Capture the cell that displays the provided text and extract its (x, y) central coordinate. 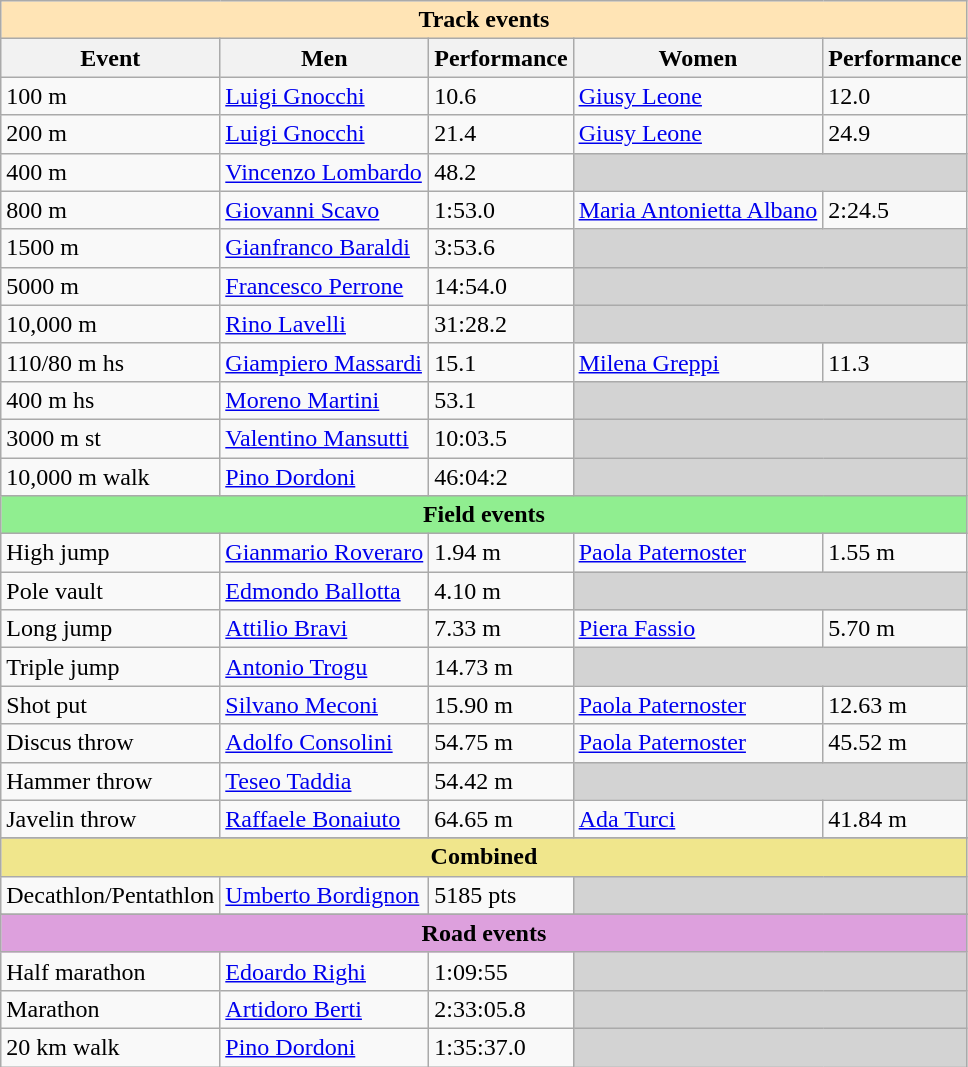
10,000 m (110, 324)
Marathon (110, 1009)
Hammer throw (110, 781)
21.4 (501, 134)
110/80 m hs (110, 362)
2:24.5 (895, 210)
100 m (110, 96)
24.9 (895, 134)
12.63 m (895, 705)
64.65 m (501, 819)
7.33 m (501, 629)
45.52 m (895, 743)
Valentino Mansutti (324, 438)
31:28.2 (501, 324)
Road events (484, 933)
Artidoro Berti (324, 1009)
48.2 (501, 172)
14.73 m (501, 667)
41.84 m (895, 819)
400 m (110, 172)
Silvano Meconi (324, 705)
200 m (110, 134)
10,000 m walk (110, 477)
Vincenzo Lombardo (324, 172)
Adolfo Consolini (324, 743)
11.3 (895, 362)
Rino Lavelli (324, 324)
Edoardo Righi (324, 971)
Giampiero Massardi (324, 362)
Triple jump (110, 667)
Raffaele Bonaiuto (324, 819)
5000 m (110, 286)
15.1 (501, 362)
3:53.6 (501, 248)
Pole vault (110, 591)
1.55 m (895, 553)
14:54.0 (501, 286)
Half marathon (110, 971)
54.42 m (501, 781)
High jump (110, 553)
46:04:2 (501, 477)
Gianmario Roveraro (324, 553)
Javelin throw (110, 819)
10.6 (501, 96)
4.10 m (501, 591)
5.70 m (895, 629)
53.1 (501, 400)
Attilio Bravi (324, 629)
10:03.5 (501, 438)
54.75 m (501, 743)
Antonio Trogu (324, 667)
Piera Fassio (698, 629)
Ada Turci (698, 819)
Moreno Martini (324, 400)
Edmondo Ballotta (324, 591)
Combined (484, 857)
2:33:05.8 (501, 1009)
Discus throw (110, 743)
1:53.0 (501, 210)
12.0 (895, 96)
400 m hs (110, 400)
Maria Antonietta Albano (698, 210)
Women (698, 58)
1:09:55 (501, 971)
Gianfranco Baraldi (324, 248)
Decathlon/Pentathlon (110, 895)
20 km walk (110, 1047)
Umberto Bordignon (324, 895)
Event (110, 58)
Francesco Perrone (324, 286)
Giovanni Scavo (324, 210)
Field events (484, 515)
1:35:37.0 (501, 1047)
Men (324, 58)
1.94 m (501, 553)
3000 m st (110, 438)
15.90 m (501, 705)
Track events (484, 20)
Long jump (110, 629)
5185 pts (501, 895)
Shot put (110, 705)
Teseo Taddia (324, 781)
1500 m (110, 248)
Milena Greppi (698, 362)
800 m (110, 210)
